Locate the cell with the specified text and output its (x, y) center coordinate. 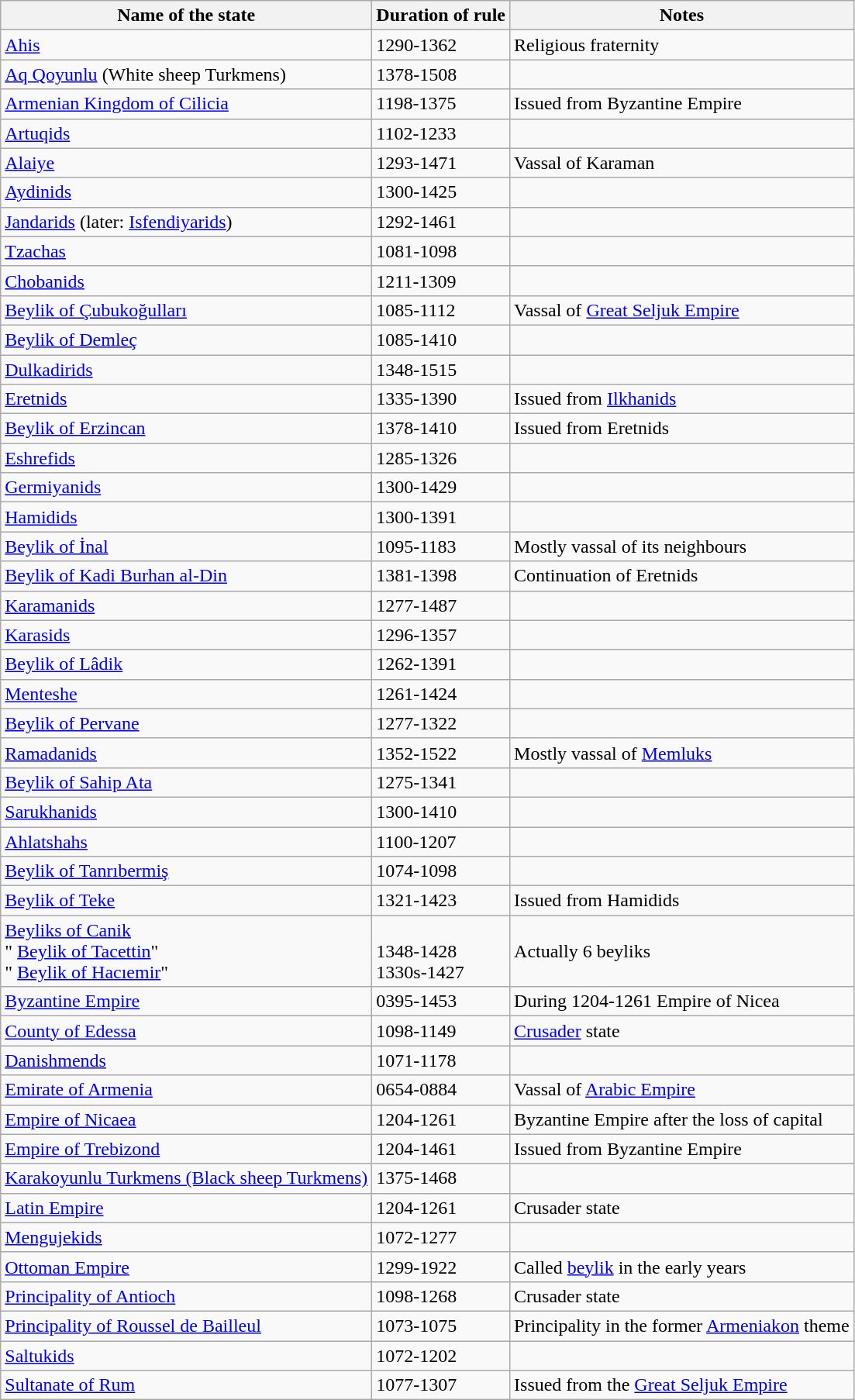
1277-1487 (441, 605)
Jandarids (later: Isfendiyarids) (186, 222)
Latin Empire (186, 1208)
1085-1112 (441, 310)
1072-1202 (441, 1356)
1375-1468 (441, 1178)
1299-1922 (441, 1267)
1300-1391 (441, 517)
1335-1390 (441, 399)
1102-1233 (441, 133)
1321-1423 (441, 901)
Germiyanids (186, 488)
Ottoman Empire (186, 1267)
Sarukhanids (186, 812)
1095-1183 (441, 547)
Beylik of Kadi Burhan al-Din (186, 576)
1100-1207 (441, 841)
1262-1391 (441, 664)
0654-0884 (441, 1090)
Principality of Antioch (186, 1296)
1275-1341 (441, 782)
Duration of rule (441, 16)
Alaiye (186, 163)
Saltukids (186, 1356)
1071-1178 (441, 1060)
Religious fraternity (682, 45)
Chobanids (186, 281)
1081-1098 (441, 251)
Vassal of Great Seljuk Empire (682, 310)
1378-1410 (441, 429)
1072-1277 (441, 1237)
1077-1307 (441, 1385)
1073-1075 (441, 1326)
Karamanids (186, 605)
Byzantine Empire after the loss of capital (682, 1119)
Ramadanids (186, 753)
Artuqids (186, 133)
Ahis (186, 45)
Beylik of Teke (186, 901)
Beylik of Sahip Ata (186, 782)
1285-1326 (441, 458)
1292-1461 (441, 222)
1300-1425 (441, 192)
1211-1309 (441, 281)
1348-14281330s-1427 (441, 951)
1348-1515 (441, 370)
Empire of Trebizond (186, 1149)
Karasids (186, 635)
Continuation of Eretnids (682, 576)
Empire of Nicaea (186, 1119)
Vassal of Karaman (682, 163)
Beylik of Demleç (186, 340)
Principality of Roussel de Bailleul (186, 1326)
Mostly vassal of Memluks (682, 753)
Beylik of Pervane (186, 723)
Name of the state (186, 16)
1085-1410 (441, 340)
County of Edessa (186, 1031)
Eretnids (186, 399)
Beylik of Lâdik (186, 664)
1381-1398 (441, 576)
Principality in the former Armeniakon theme (682, 1326)
Aydinids (186, 192)
1098-1268 (441, 1296)
Sultanate of Rum (186, 1385)
1198-1375 (441, 104)
Eshrefids (186, 458)
Beylik of Çubukoğulları (186, 310)
0395-1453 (441, 1002)
1300-1410 (441, 812)
Issued from Eretnids (682, 429)
1261-1424 (441, 694)
Danishmends (186, 1060)
Byzantine Empire (186, 1002)
1074-1098 (441, 871)
Actually 6 beyliks (682, 951)
Emirate of Armenia (186, 1090)
Dulkadirids (186, 370)
Mengujekids (186, 1237)
1293-1471 (441, 163)
Beylik of Tanrıbermiş (186, 871)
Beyliks of Canik " Beylik of Tacettin" " Beylik of Hacıemir" (186, 951)
Menteshe (186, 694)
Karakoyunlu Turkmens (Black sheep Turkmens) (186, 1178)
Aq Qoyunlu (White sheep Turkmens) (186, 74)
1204-1461 (441, 1149)
1300-1429 (441, 488)
Issued from the Great Seljuk Empire (682, 1385)
Called beylik in the early years (682, 1267)
Notes (682, 16)
During 1204-1261 Empire of Nicea (682, 1002)
1098-1149 (441, 1031)
Vassal of Arabic Empire (682, 1090)
Issued from Ilkhanids (682, 399)
Beylik of Erzincan (186, 429)
Beylik of İnal (186, 547)
1378-1508 (441, 74)
1277-1322 (441, 723)
1352-1522 (441, 753)
1296-1357 (441, 635)
Ahlatshahs (186, 841)
Armenian Kingdom of Cilicia (186, 104)
Hamidids (186, 517)
Tzachas (186, 251)
1290-1362 (441, 45)
Mostly vassal of its neighbours (682, 547)
Issued from Hamidids (682, 901)
